From the cell containing the given text, extract its center point as (X, Y) coordinate. 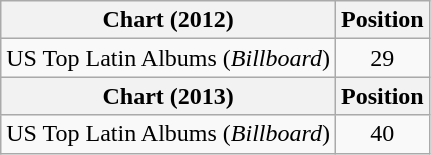
Chart (2013) (168, 96)
29 (382, 58)
40 (382, 134)
Chart (2012) (168, 20)
